Find where the given text appears and provide that cell's center as (X, Y) coordinate. 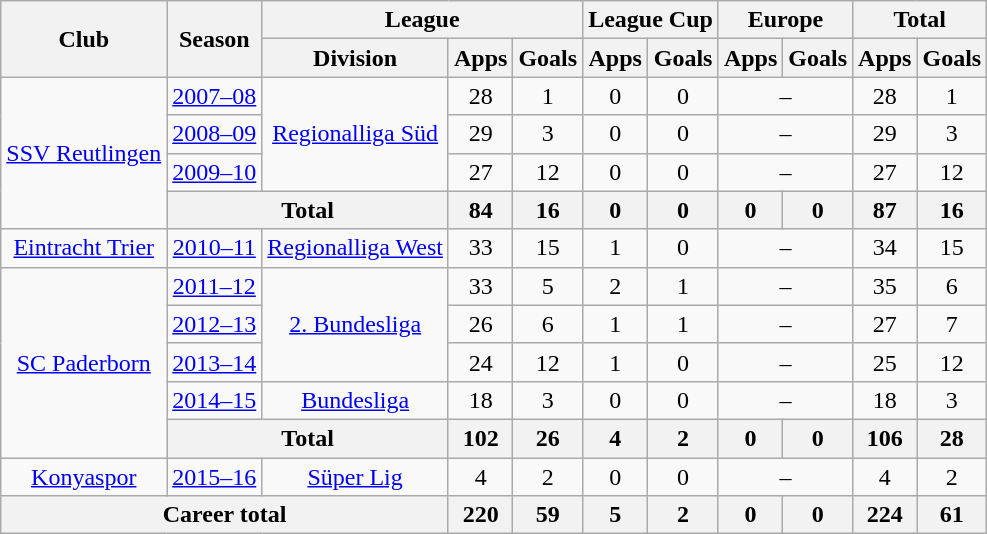
League Cup (651, 20)
League (422, 20)
224 (885, 515)
106 (885, 438)
102 (480, 438)
Season (214, 39)
2008–09 (214, 134)
Regionalliga Süd (356, 134)
7 (952, 324)
2007–08 (214, 96)
SC Paderborn (84, 362)
2012–13 (214, 324)
Club (84, 39)
25 (885, 362)
Division (356, 58)
2011–12 (214, 286)
Career total (225, 515)
Europe (785, 20)
2009–10 (214, 172)
Bundesliga (356, 400)
2015–16 (214, 477)
2. Bundesliga (356, 324)
2014–15 (214, 400)
SSV Reutlingen (84, 153)
61 (952, 515)
Süper Lig (356, 477)
2010–11 (214, 248)
Regionalliga West (356, 248)
2013–14 (214, 362)
Eintracht Trier (84, 248)
34 (885, 248)
35 (885, 286)
59 (548, 515)
24 (480, 362)
220 (480, 515)
84 (480, 210)
87 (885, 210)
Konyaspor (84, 477)
